Determine the [x, y] coordinate at the center of the cell enclosing the given text.  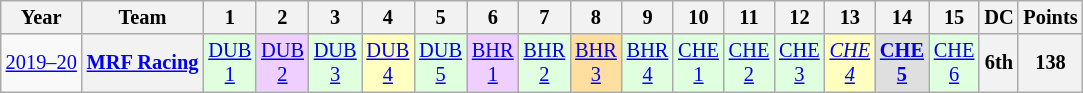
13 [850, 17]
BHR2 [545, 63]
CHE2 [749, 63]
5 [440, 17]
8 [596, 17]
DUB2 [282, 63]
14 [902, 17]
BHR4 [648, 63]
CHE6 [954, 63]
CHE5 [902, 63]
11 [749, 17]
CHE3 [799, 63]
BHR3 [596, 63]
2019–20 [42, 63]
Points [1050, 17]
138 [1050, 63]
3 [336, 17]
2 [282, 17]
6th [998, 63]
12 [799, 17]
DUB5 [440, 63]
DUB4 [388, 63]
CHE1 [698, 63]
10 [698, 17]
BHR1 [493, 63]
DC [998, 17]
15 [954, 17]
1 [230, 17]
6 [493, 17]
DUB1 [230, 63]
7 [545, 17]
CHE4 [850, 63]
9 [648, 17]
4 [388, 17]
Team [143, 17]
DUB3 [336, 63]
Year [42, 17]
MRF Racing [143, 63]
